Search for the cell housing the specified text and yield its [x, y] center coordinate. 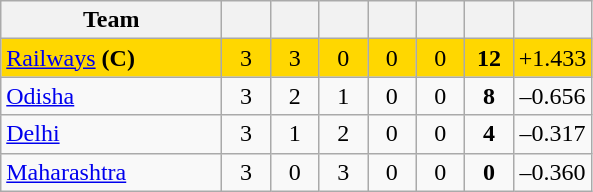
–0.317 [552, 134]
Maharashtra [112, 172]
Odisha [112, 96]
–0.656 [552, 96]
8 [490, 96]
–0.360 [552, 172]
Team [112, 20]
+1.433 [552, 58]
12 [490, 58]
Delhi [112, 134]
Railways (C) [112, 58]
4 [490, 134]
